Scan for the cell matching the given text and deliver its (x, y) coordinate at center. 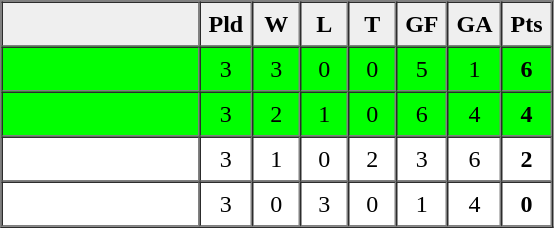
Pts (527, 24)
5 (422, 68)
GF (422, 24)
T (372, 24)
L (324, 24)
GA (475, 24)
Pld (226, 24)
W (276, 24)
